Provide the (X, Y) coordinate of the cell's center where the given text is located.  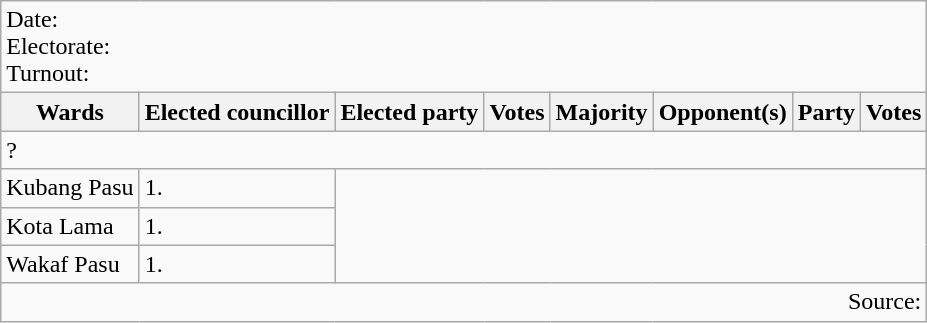
Opponent(s) (722, 112)
Kota Lama (70, 226)
Kubang Pasu (70, 188)
Date: Electorate: Turnout: (464, 47)
Wards (70, 112)
? (464, 150)
Elected party (410, 112)
Elected councillor (237, 112)
Source: (464, 302)
Wakaf Pasu (70, 264)
Party (826, 112)
Majority (602, 112)
